Provide the [x, y] coordinate of the cell's center where the given text is located.  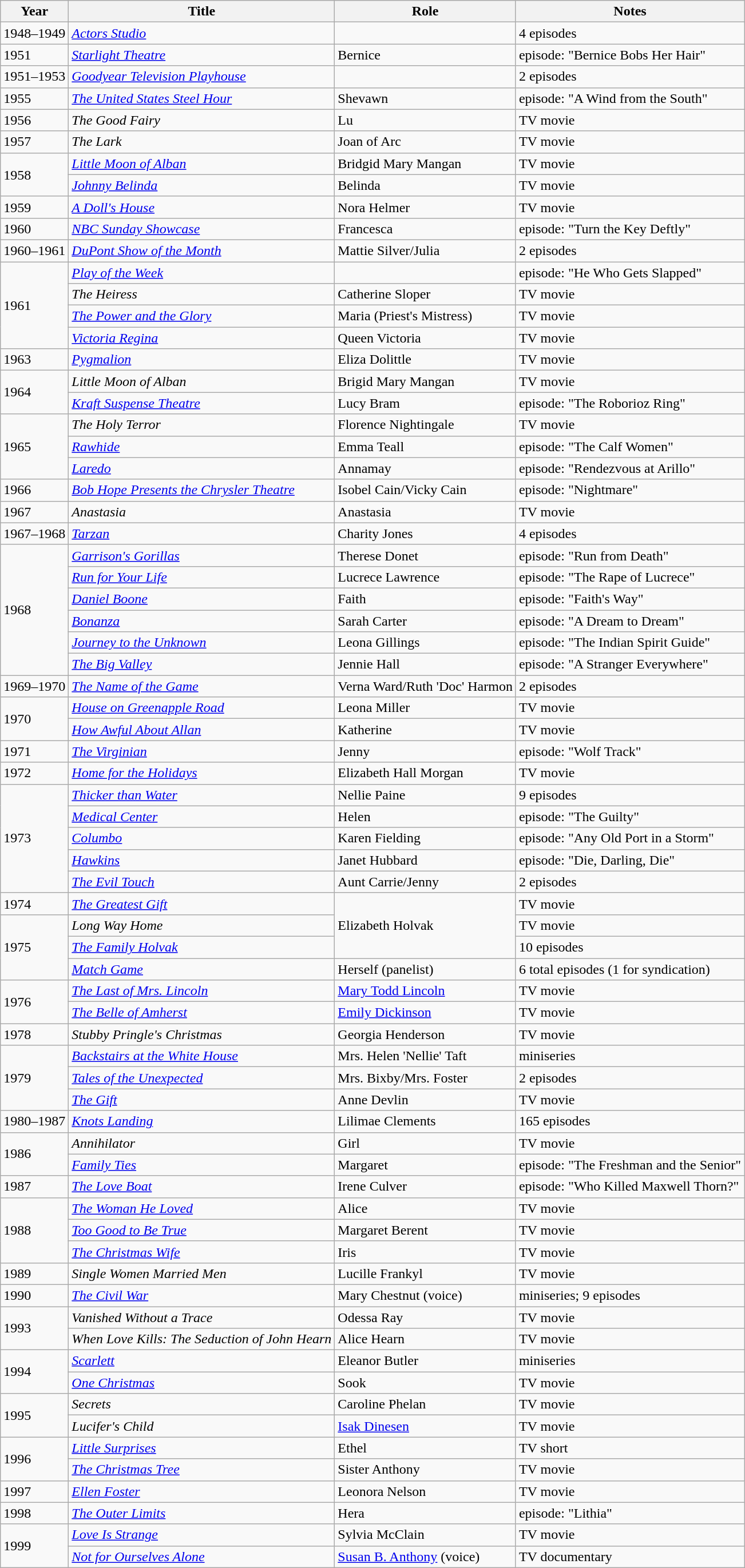
Margaret [426, 1165]
Mrs. Helen 'Nellie' Taft [426, 1056]
Home for the Holidays [201, 773]
The Holy Terror [201, 425]
Bridgid Mary Mangan [426, 164]
episode: "The Indian Spirit Guide" [629, 643]
Starlight Theatre [201, 55]
1970 [34, 719]
1989 [34, 1273]
1971 [34, 751]
1978 [34, 1034]
Annamay [426, 468]
Ellen Foster [201, 1491]
1997 [34, 1491]
Anne Devlin [426, 1100]
Thicker than Water [201, 795]
Eliza Dolittle [426, 360]
Lucy Bram [426, 403]
episode: "Die, Darling, Die" [629, 860]
One Christmas [201, 1383]
Backstairs at the White House [201, 1056]
Sister Anthony [426, 1470]
Columbo [201, 838]
1968 [34, 610]
1972 [34, 773]
episode: "A Dream to Dream" [629, 620]
Lu [426, 120]
Annihilator [201, 1143]
9 episodes [629, 795]
1995 [34, 1415]
Stubby Pringle's Christmas [201, 1034]
Lucrece Lawrence [426, 577]
Queen Victoria [426, 338]
Knots Landing [201, 1121]
Jenny [426, 751]
episode: "A Stranger Everywhere" [629, 664]
Maria (Priest's Mistress) [426, 316]
1974 [34, 904]
1996 [34, 1459]
Mary Chestnut (voice) [426, 1295]
The Name of the Game [201, 686]
Single Women Married Men [201, 1273]
Brigid Mary Mangan [426, 381]
episode: "He Who Gets Slapped" [629, 273]
The Woman He Loved [201, 1208]
Mary Todd Lincoln [426, 991]
Jennie Hall [426, 664]
Lucille Frankyl [426, 1273]
Goodyear Television Playhouse [201, 77]
Lucifer's Child [201, 1426]
episode: "Lithia" [629, 1513]
House on Greenapple Road [201, 708]
Isobel Cain/Vicky Cain [426, 490]
Sook [426, 1383]
Run for Your Life [201, 577]
episode: "The Freshman and the Senior" [629, 1165]
How Awful About Allan [201, 730]
1965 [34, 447]
The Gift [201, 1100]
Tarzan [201, 534]
Irene Culver [426, 1187]
Bernice [426, 55]
Margaret Berent [426, 1230]
Aunt Carrie/Jenny [426, 882]
1973 [34, 838]
Hera [426, 1513]
TV documentary [629, 1557]
The Heiress [201, 295]
Shevawn [426, 98]
The Lark [201, 142]
The Virginian [201, 751]
episode: "Wolf Track" [629, 751]
episode: "A Wind from the South" [629, 98]
Family Ties [201, 1165]
Susan B. Anthony (voice) [426, 1557]
Emma Teall [426, 447]
1963 [34, 360]
165 episodes [629, 1121]
TV short [629, 1448]
1975 [34, 947]
1951 [34, 55]
1964 [34, 392]
Nora Helmer [426, 207]
Medical Center [201, 817]
Leona Gillings [426, 643]
Caroline Phelan [426, 1404]
1998 [34, 1513]
Elizabeth Holvak [426, 925]
Girl [426, 1143]
1976 [34, 1002]
Odessa Ray [426, 1317]
6 total episodes (1 for syndication) [629, 969]
1961 [34, 305]
The Power and the Glory [201, 316]
Herself (panelist) [426, 969]
When Love Kills: The Seduction of John Hearn [201, 1339]
Alice [426, 1208]
The Good Fairy [201, 120]
The Civil War [201, 1295]
Iris [426, 1252]
The Evil Touch [201, 882]
Daniel Boone [201, 599]
Elizabeth Hall Morgan [426, 773]
episode: "Any Old Port in a Storm" [629, 838]
1993 [34, 1328]
1988 [34, 1230]
1987 [34, 1187]
Florence Nightingale [426, 425]
episode: "Who Killed Maxwell Thorn?" [629, 1187]
1951–1953 [34, 77]
Kraft Suspense Theatre [201, 403]
1958 [34, 174]
Sarah Carter [426, 620]
Leonora Nelson [426, 1491]
1990 [34, 1295]
1994 [34, 1372]
Georgia Henderson [426, 1034]
episode: "Bernice Bobs Her Hair" [629, 55]
1999 [34, 1546]
The Love Boat [201, 1187]
1986 [34, 1154]
episode: "The Guilty" [629, 817]
1959 [34, 207]
Role [426, 11]
Garrison's Gorillas [201, 555]
1966 [34, 490]
Secrets [201, 1404]
Laredo [201, 468]
1967–1968 [34, 534]
Emily Dickinson [426, 1013]
Joan of Arc [426, 142]
Helen [426, 817]
miniseries; 9 episodes [629, 1295]
Bonanza [201, 620]
Faith [426, 599]
Year [34, 11]
episode: "The Rape of Lucrece" [629, 577]
Alice Hearn [426, 1339]
10 episodes [629, 947]
Francesca [426, 229]
episode: "Nightmare" [629, 490]
1969–1970 [34, 686]
The Family Holvak [201, 947]
Johnny Belinda [201, 185]
The Big Valley [201, 664]
episode: "Turn the Key Deftly" [629, 229]
Play of the Week [201, 273]
Vanished Without a Trace [201, 1317]
1957 [34, 142]
Hawkins [201, 860]
The Outer Limits [201, 1513]
Mrs. Bixby/Mrs. Foster [426, 1078]
Tales of the Unexpected [201, 1078]
1948–1949 [34, 33]
1960 [34, 229]
Ethel [426, 1448]
Charity Jones [426, 534]
A Doll's House [201, 207]
1956 [34, 120]
Rawhide [201, 447]
Mattie Silver/Julia [426, 250]
1967 [34, 512]
episode: "Run from Death" [629, 555]
Catherine Sloper [426, 295]
Verna Ward/Ruth 'Doc' Harmon [426, 686]
Therese Donet [426, 555]
Victoria Regina [201, 338]
Isak Dinesen [426, 1426]
Too Good to Be True [201, 1230]
The Belle of Amherst [201, 1013]
Karen Fielding [426, 838]
The Christmas Wife [201, 1252]
Janet Hubbard [426, 860]
The Christmas Tree [201, 1470]
Match Game [201, 969]
episode: "Faith's Way" [629, 599]
Journey to the Unknown [201, 643]
episode: "Rendezvous at Arillo" [629, 468]
Notes [629, 11]
Title [201, 11]
Lilimae Clements [426, 1121]
Katherine [426, 730]
Pygmalion [201, 360]
episode: "The Roborioz Ring" [629, 403]
Not for Ourselves Alone [201, 1557]
Love Is Strange [201, 1535]
1979 [34, 1078]
episode: "The Calf Women" [629, 447]
Eleanor Butler [426, 1361]
1960–1961 [34, 250]
Scarlett [201, 1361]
Sylvia McClain [426, 1535]
The United States Steel Hour [201, 98]
Belinda [426, 185]
Actors Studio [201, 33]
Bob Hope Presents the Chrysler Theatre [201, 490]
Long Way Home [201, 925]
Nellie Paine [426, 795]
The Greatest Gift [201, 904]
The Last of Mrs. Lincoln [201, 991]
DuPont Show of the Month [201, 250]
1980–1987 [34, 1121]
1955 [34, 98]
NBC Sunday Showcase [201, 229]
Leona Miller [426, 708]
Little Surprises [201, 1448]
